Output the [X, Y] coordinate of the center of the cell containing the given text.  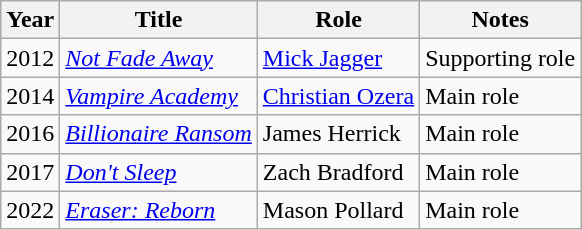
Not Fade Away [159, 58]
2014 [30, 96]
Vampire Academy [159, 96]
Notes [500, 20]
Year [30, 20]
2017 [30, 172]
Billionaire Ransom [159, 134]
Zach Bradford [338, 172]
2022 [30, 210]
Role [338, 20]
Supporting role [500, 58]
Mick Jagger [338, 58]
Mason Pollard [338, 210]
2016 [30, 134]
Eraser: Reborn [159, 210]
James Herrick [338, 134]
Christian Ozera [338, 96]
Don't Sleep [159, 172]
2012 [30, 58]
Title [159, 20]
